For the text-containing cell, return its midpoint in (x, y) coordinate format. 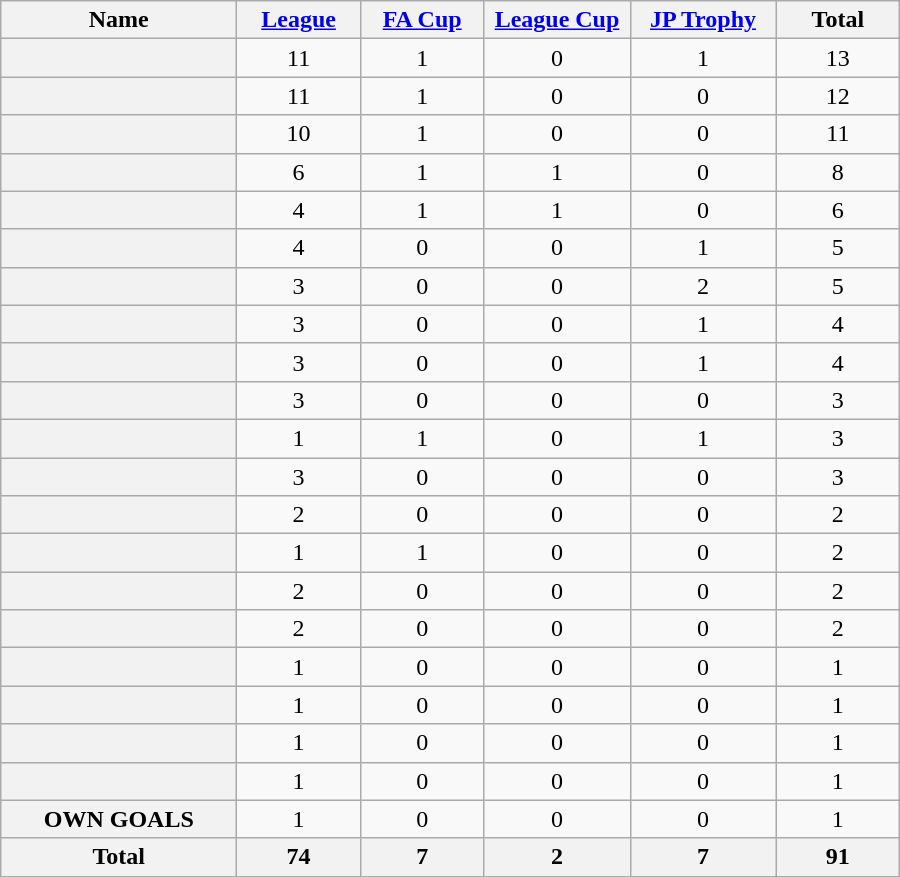
FA Cup (422, 20)
91 (838, 857)
74 (299, 857)
10 (299, 134)
JP Trophy (703, 20)
OWN GOALS (119, 819)
12 (838, 96)
13 (838, 58)
Name (119, 20)
8 (838, 172)
League Cup (557, 20)
League (299, 20)
